Scan for the cell matching the given text and deliver its (x, y) coordinate at center. 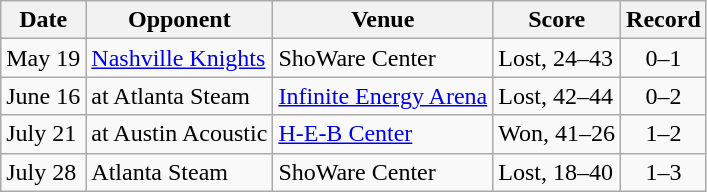
at Atlanta Steam (180, 96)
Lost, 24–43 (557, 58)
Atlanta Steam (180, 172)
1–2 (664, 134)
Opponent (180, 20)
Record (664, 20)
0–2 (664, 96)
0–1 (664, 58)
Infinite Energy Arena (383, 96)
at Austin Acoustic (180, 134)
Nashville Knights (180, 58)
Date (44, 20)
July 21 (44, 134)
June 16 (44, 96)
Lost, 42–44 (557, 96)
Venue (383, 20)
July 28 (44, 172)
1–3 (664, 172)
H-E-B Center (383, 134)
May 19 (44, 58)
Score (557, 20)
Lost, 18–40 (557, 172)
Won, 41–26 (557, 134)
